Identify which cell holds the provided text, then report its [X, Y] central coordinate. 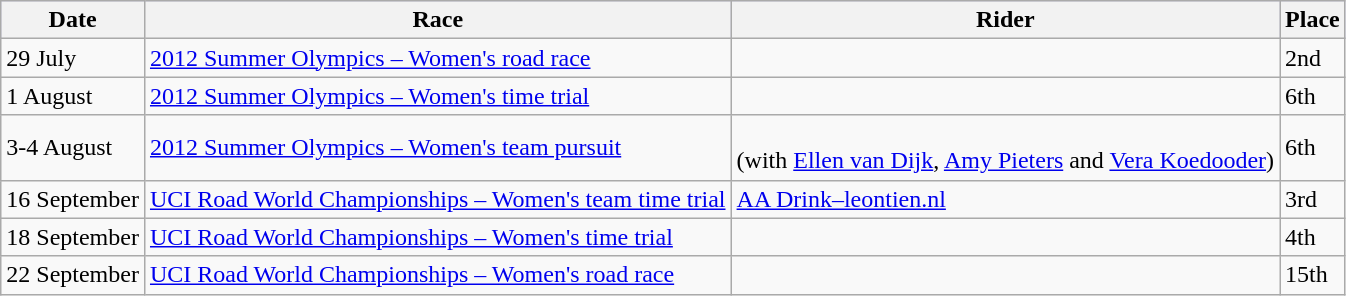
3-4 August [73, 148]
15th [1313, 275]
2012 Summer Olympics – Women's team pursuit [438, 148]
3rd [1313, 199]
UCI Road World Championships – Women's road race [438, 275]
Rider [1006, 20]
29 July [73, 58]
2012 Summer Olympics – Women's road race [438, 58]
1 August [73, 96]
(with Ellen van Dijk, Amy Pieters and Vera Koedooder) [1006, 148]
22 September [73, 275]
UCI Road World Championships – Women's team time trial [438, 199]
18 September [73, 237]
16 September [73, 199]
Date [73, 20]
AA Drink–leontien.nl [1006, 199]
4th [1313, 237]
UCI Road World Championships – Women's time trial [438, 237]
Place [1313, 20]
Race [438, 20]
2012 Summer Olympics – Women's time trial [438, 96]
2nd [1313, 58]
